Capture the cell that displays the provided text and extract its [x, y] central coordinate. 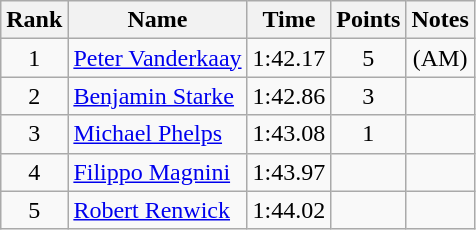
1:42.86 [289, 96]
Notes [440, 20]
Michael Phelps [158, 134]
Rank [34, 20]
Name [158, 20]
Benjamin Starke [158, 96]
Filippo Magnini [158, 172]
1:43.97 [289, 172]
Robert Renwick [158, 210]
4 [34, 172]
Points [368, 20]
Time [289, 20]
(AM) [440, 58]
Peter Vanderkaay [158, 58]
1:42.17 [289, 58]
1:44.02 [289, 210]
2 [34, 96]
1:43.08 [289, 134]
